Provide the [X, Y] coordinate of the cell's center where the given text is located.  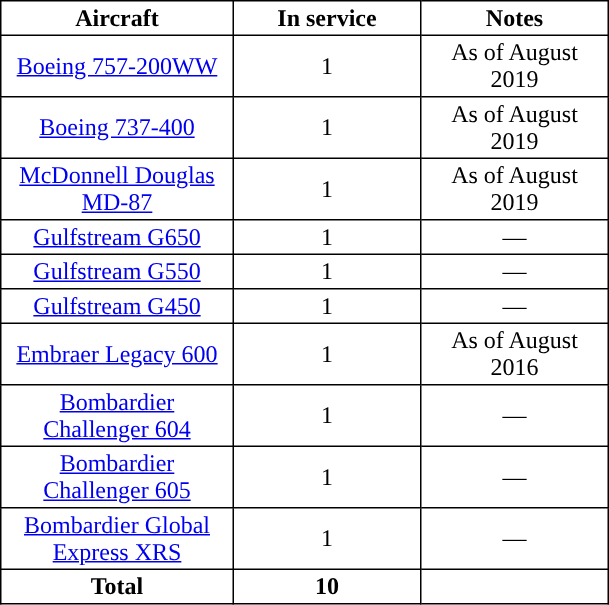
In service [327, 18]
10 [327, 586]
Boeing 737-400 [117, 128]
Gulfstream G550 [117, 271]
Aircraft [117, 18]
Boeing 757-200WW [117, 66]
Gulfstream G650 [117, 237]
McDonnell Douglas MD-87 [117, 189]
Bombardier Challenger 605 [117, 477]
Total [117, 586]
Bombardier Challenger 604 [117, 416]
As of August 2016 [515, 354]
Gulfstream G450 [117, 306]
Embraer Legacy 600 [117, 354]
Notes [515, 18]
Bombardier Global Express XRS [117, 539]
